Search for the cell housing the specified text and yield its (x, y) center coordinate. 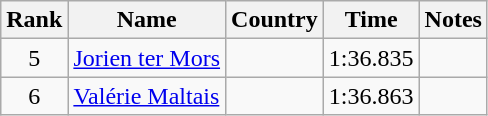
Valérie Maltais (147, 96)
1:36.863 (371, 96)
1:36.835 (371, 58)
Notes (453, 20)
Rank (34, 20)
6 (34, 96)
Jorien ter Mors (147, 58)
Time (371, 20)
5 (34, 58)
Name (147, 20)
Country (275, 20)
